Determine the [X, Y] coordinate at the center of the cell enclosing the given text.  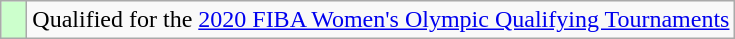
Qualified for the 2020 FIBA Women's Olympic Qualifying Tournaments [381, 20]
